Return the (X, Y) coordinate for the center point of the cell that contains the specified text.  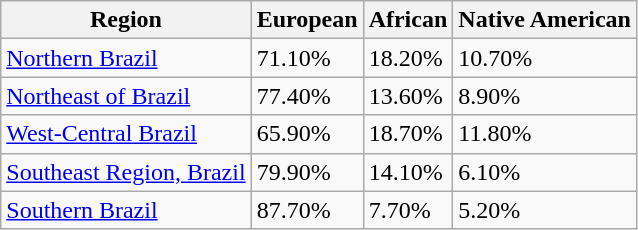
14.10% (408, 172)
13.60% (408, 96)
Southeast Region, Brazil (126, 172)
Northeast of Brazil (126, 96)
11.80% (545, 134)
African (408, 20)
71.10% (307, 58)
79.90% (307, 172)
Northern Brazil (126, 58)
Native American (545, 20)
18.70% (408, 134)
65.90% (307, 134)
West-Central Brazil (126, 134)
87.70% (307, 210)
7.70% (408, 210)
77.40% (307, 96)
Region (126, 20)
5.20% (545, 210)
6.10% (545, 172)
8.90% (545, 96)
European (307, 20)
Southern Brazil (126, 210)
18.20% (408, 58)
10.70% (545, 58)
